Capture the cell that displays the provided text and extract its [x, y] central coordinate. 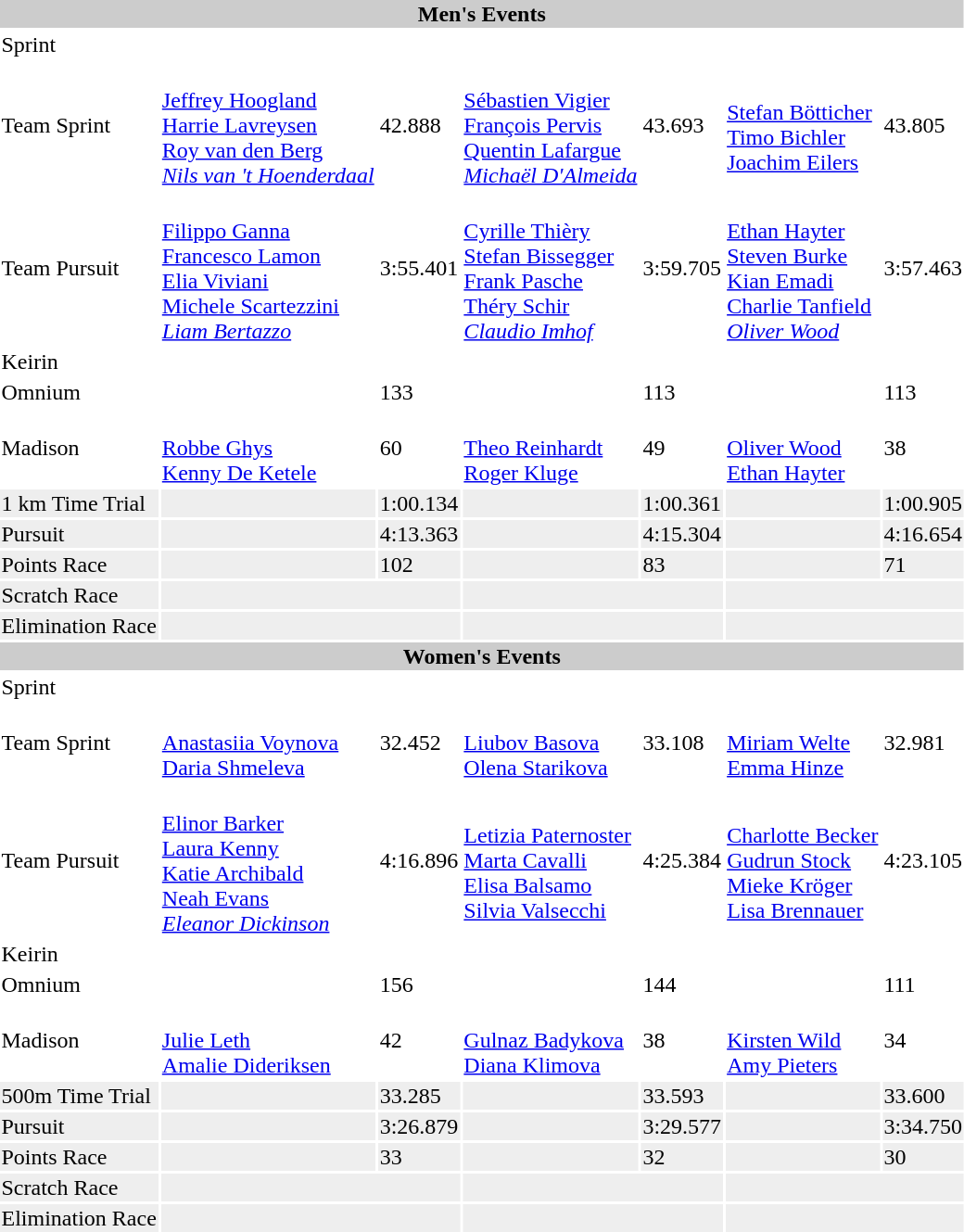
133 [419, 392]
111 [923, 984]
Ethan HayterSteven BurkeKian EmadiCharlie TanfieldOliver Wood [803, 269]
Oliver WoodEthan Hayter [803, 448]
32.981 [923, 743]
Filippo GannaFrancesco LamonElia VivianiMichele ScartezziniLiam Bertazzo [268, 269]
43.805 [923, 125]
Liubov BasovaOlena Starikova [551, 743]
3:55.401 [419, 269]
3:59.705 [682, 269]
4:16.896 [419, 860]
33.285 [419, 1096]
60 [419, 448]
1:00.905 [923, 503]
Women's Events [482, 656]
3:57.463 [923, 269]
4:23.105 [923, 860]
Stefan BötticherTimo BichlerJoachim Eilers [803, 125]
49 [682, 448]
30 [923, 1157]
32 [682, 1157]
Theo ReinhardtRoger Kluge [551, 448]
Julie LethAmalie Dideriksen [268, 1040]
Sébastien VigierFrançois PervisQuentin LafargueMichaël D'Almeida [551, 125]
1:00.361 [682, 503]
500m Time Trial [79, 1096]
Robbe GhysKenny De Ketele [268, 448]
Cyrille ThièryStefan BisseggerFrank PascheThéry SchirClaudio Imhof [551, 269]
42.888 [419, 125]
3:34.750 [923, 1126]
Anastasiia VoynovaDaria Shmeleva [268, 743]
33.593 [682, 1096]
83 [682, 565]
32.452 [419, 743]
102 [419, 565]
33.600 [923, 1096]
71 [923, 565]
144 [682, 984]
3:29.577 [682, 1126]
4:15.304 [682, 534]
Gulnaz BadykovaDiana Klimova [551, 1040]
Elinor BarkerLaura KennyKatie ArchibaldNeah EvansEleanor Dickinson [268, 860]
Men's Events [482, 14]
156 [419, 984]
33 [419, 1157]
1 km Time Trial [79, 503]
Jeffrey HooglandHarrie LavreysenRoy van den BergNils van 't Hoenderdaal [268, 125]
4:13.363 [419, 534]
Kirsten WildAmy Pieters [803, 1040]
4:16.654 [923, 534]
42 [419, 1040]
Letizia PaternosterMarta CavalliElisa BalsamoSilvia Valsecchi [551, 860]
1:00.134 [419, 503]
Miriam WelteEmma Hinze [803, 743]
34 [923, 1040]
3:26.879 [419, 1126]
4:25.384 [682, 860]
43.693 [682, 125]
33.108 [682, 743]
Charlotte BeckerGudrun StockMieke KrögerLisa Brennauer [803, 860]
